Determine the (X, Y) coordinate at the center of the cell enclosing the given text.  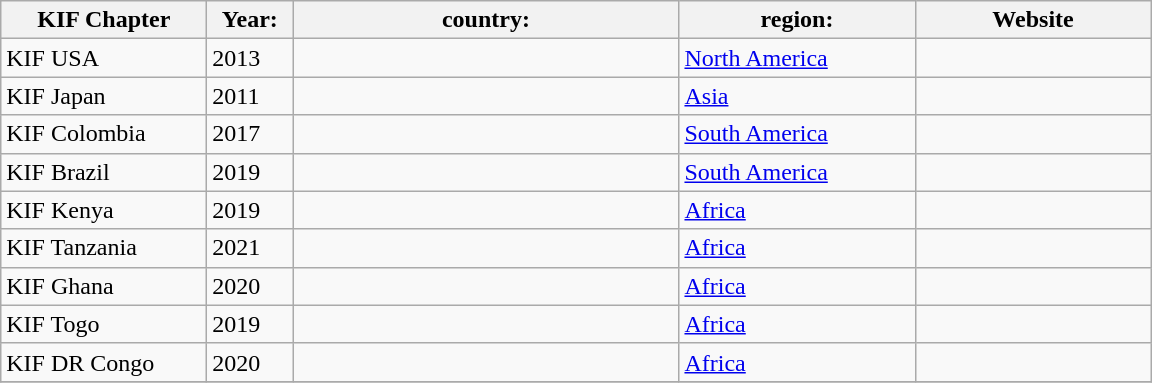
KIF Brazil (104, 172)
Website (1033, 20)
region: (797, 20)
Asia (797, 96)
2011 (250, 96)
KIF Tanzania (104, 248)
KIF Chapter (104, 20)
country: (486, 20)
2017 (250, 134)
KIF Ghana (104, 286)
Year: (250, 20)
KIF Japan (104, 96)
KIF DR Congo (104, 362)
2021 (250, 248)
KIF Togo (104, 324)
North America (797, 58)
KIF Colombia (104, 134)
2013 (250, 58)
KIF USA (104, 58)
KIF Kenya (104, 210)
